Find where the given text appears and provide that cell's center as [x, y] coordinate. 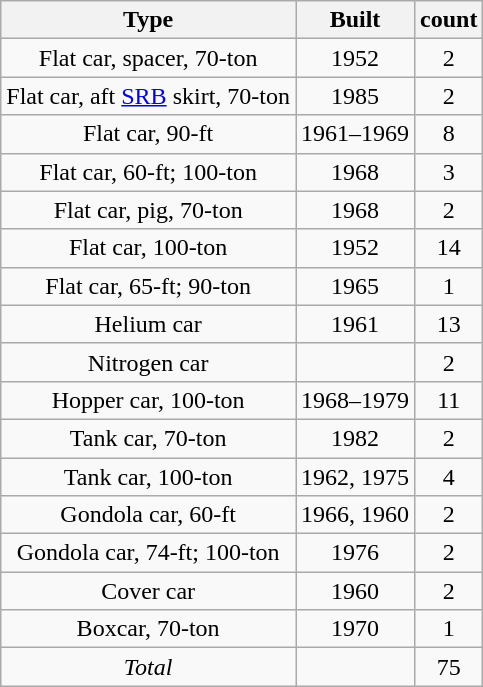
1962, 1975 [356, 477]
Flat car, 100-ton [148, 248]
Gondola car, 74-ft; 100-ton [148, 553]
Nitrogen car [148, 362]
1961–1969 [356, 134]
8 [449, 134]
14 [449, 248]
Hopper car, 100-ton [148, 400]
13 [449, 324]
Flat car, 90-ft [148, 134]
Flat car, aft SRB skirt, 70-ton [148, 96]
75 [449, 667]
Flat car, 65-ft; 90-ton [148, 286]
count [449, 20]
3 [449, 172]
Flat car, spacer, 70-ton [148, 58]
1970 [356, 629]
1982 [356, 438]
1961 [356, 324]
1985 [356, 96]
Flat car, pig, 70-ton [148, 210]
1965 [356, 286]
Cover car [148, 591]
1960 [356, 591]
1976 [356, 553]
Flat car, 60-ft; 100-ton [148, 172]
Tank car, 70-ton [148, 438]
Total [148, 667]
Built [356, 20]
11 [449, 400]
Type [148, 20]
Tank car, 100-ton [148, 477]
1966, 1960 [356, 515]
1968–1979 [356, 400]
Boxcar, 70-ton [148, 629]
Gondola car, 60-ft [148, 515]
Helium car [148, 324]
4 [449, 477]
